Scan for the cell matching the given text and deliver its (X, Y) coordinate at center. 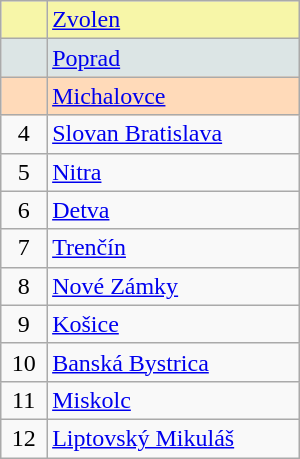
12 (24, 438)
11 (24, 400)
Liptovský Mikuláš (174, 438)
Nové Zámky (174, 286)
Košice (174, 324)
Poprad (174, 58)
Trenčín (174, 248)
6 (24, 210)
Nitra (174, 172)
Zvolen (174, 20)
Michalovce (174, 96)
Slovan Bratislava (174, 134)
7 (24, 248)
10 (24, 362)
8 (24, 286)
Banská Bystrica (174, 362)
9 (24, 324)
Detva (174, 210)
5 (24, 172)
Miskolc (174, 400)
4 (24, 134)
